Locate the cell with the specified text and output its (x, y) center coordinate. 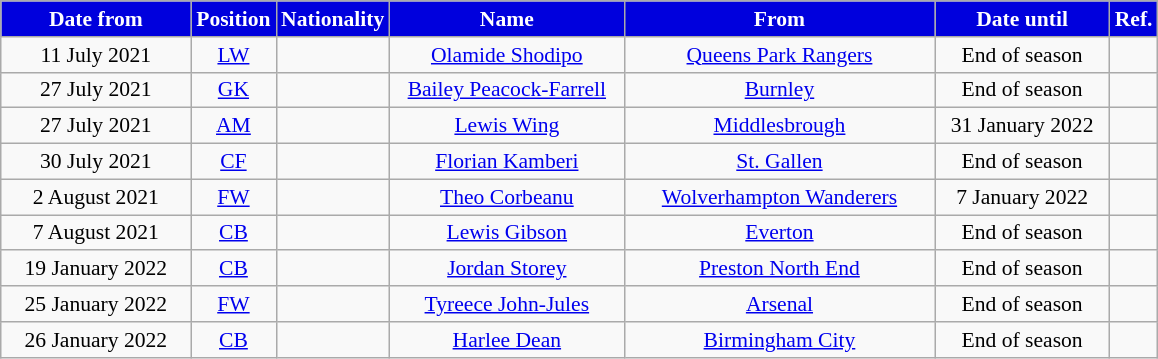
CF (234, 162)
Arsenal (779, 304)
Burnley (779, 90)
St. Gallen (779, 162)
7 August 2021 (96, 233)
Harlee Dean (506, 340)
Jordan Storey (506, 269)
Wolverhampton Wanderers (779, 197)
19 January 2022 (96, 269)
Florian Kamberi (506, 162)
Everton (779, 233)
Birmingham City (779, 340)
LW (234, 55)
Preston North End (779, 269)
GK (234, 90)
2 August 2021 (96, 197)
31 January 2022 (1022, 126)
Lewis Gibson (506, 233)
Ref. (1134, 19)
11 July 2021 (96, 55)
7 January 2022 (1022, 197)
AM (234, 126)
Olamide Shodipo (506, 55)
Date from (96, 19)
Lewis Wing (506, 126)
Position (234, 19)
Queens Park Rangers (779, 55)
Name (506, 19)
Tyreece John-Jules (506, 304)
Theo Corbeanu (506, 197)
Date until (1022, 19)
From (779, 19)
25 January 2022 (96, 304)
Nationality (332, 19)
26 January 2022 (96, 340)
30 July 2021 (96, 162)
Bailey Peacock-Farrell (506, 90)
Middlesbrough (779, 126)
